From the cell containing the given text, extract its center point as [X, Y] coordinate. 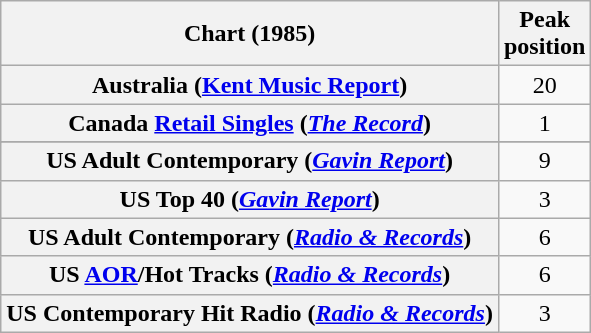
Australia (Kent Music Report) [250, 85]
Canada Retail Singles (The Record) [250, 123]
20 [544, 85]
US Top 40 (Gavin Report) [250, 199]
Chart (1985) [250, 34]
US Contemporary Hit Radio (Radio & Records) [250, 313]
US Adult Contemporary (Gavin Report) [250, 161]
US Adult Contemporary (Radio & Records) [250, 237]
US AOR/Hot Tracks (Radio & Records) [250, 275]
9 [544, 161]
1 [544, 123]
Peakposition [544, 34]
